Determine the (X, Y) coordinate at the center of the cell enclosing the given text.  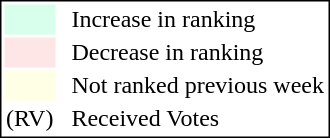
Increase in ranking (198, 19)
(RV) (29, 119)
Received Votes (198, 119)
Decrease in ranking (198, 53)
Not ranked previous week (198, 85)
